Extract the [X, Y] coordinate from the center of the cell holding the provided text.  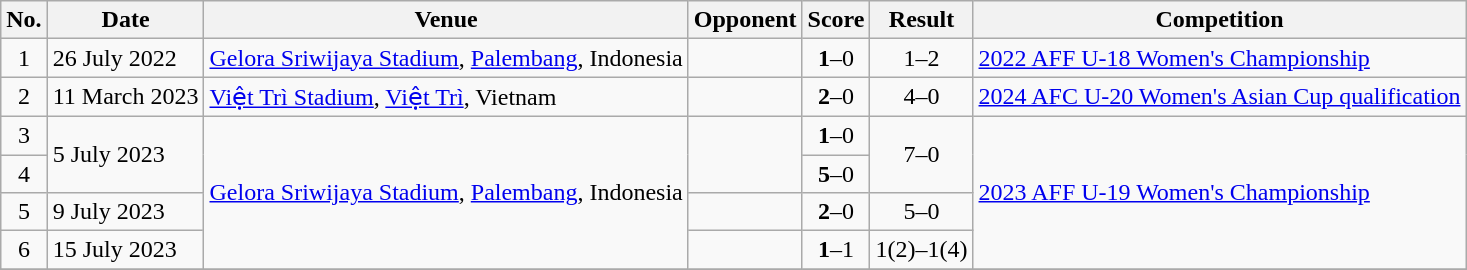
Competition [1220, 20]
Score [836, 20]
2022 AFF U-18 Women's Championship [1220, 58]
7–0 [922, 154]
4 [24, 173]
2024 AFC U-20 Women's Asian Cup qualification [1220, 97]
Venue [446, 20]
26 July 2022 [126, 58]
9 July 2023 [126, 212]
3 [24, 135]
Opponent [745, 20]
2023 AFF U-19 Women's Championship [1220, 192]
Result [922, 20]
1–2 [922, 58]
5 [24, 212]
2 [24, 97]
11 March 2023 [126, 97]
No. [24, 20]
1 [24, 58]
1–1 [836, 250]
Việt Trì Stadium, Việt Trì, Vietnam [446, 97]
4–0 [922, 97]
5 July 2023 [126, 154]
Date [126, 20]
15 July 2023 [126, 250]
1(2)–1(4) [922, 250]
6 [24, 250]
